Extract the [x, y] coordinate from the center of the cell holding the provided text.  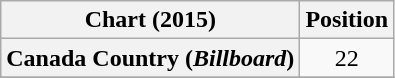
Position [347, 20]
Canada Country (Billboard) [150, 58]
22 [347, 58]
Chart (2015) [150, 20]
